Return the (x, y) coordinate for the center point of the cell that contains the specified text.  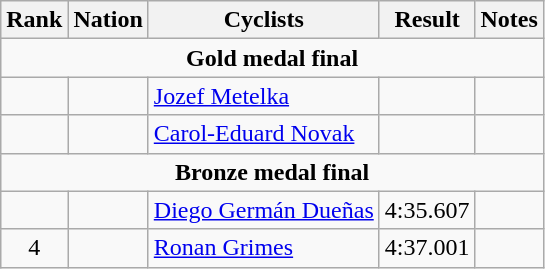
Gold medal final (272, 58)
Result (427, 20)
Rank (34, 20)
Bronze medal final (272, 172)
Jozef Metelka (264, 96)
Nation (108, 20)
Notes (509, 20)
4 (34, 248)
Diego Germán Dueñas (264, 210)
4:37.001 (427, 248)
4:35.607 (427, 210)
Ronan Grimes (264, 248)
Cyclists (264, 20)
Carol-Eduard Novak (264, 134)
